Identify which cell holds the provided text, then report its (X, Y) central coordinate. 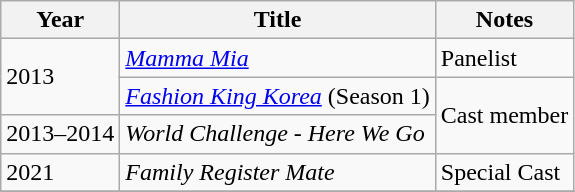
Notes (504, 20)
Title (278, 20)
World Challenge - Here We Go (278, 134)
Fashion King Korea (Season 1) (278, 96)
Panelist (504, 58)
Mamma Mia (278, 58)
2013–2014 (60, 134)
Family Register Mate (278, 172)
2013 (60, 77)
2021 (60, 172)
Special Cast (504, 172)
Cast member (504, 115)
Year (60, 20)
